Find where the given text appears and provide that cell's center as [X, Y] coordinate. 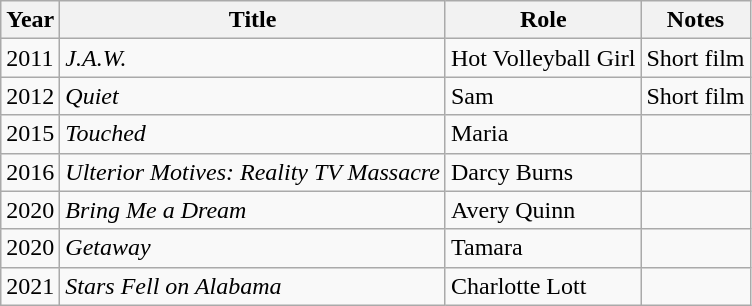
Touched [253, 134]
Charlotte Lott [543, 286]
Quiet [253, 96]
Darcy Burns [543, 172]
Getaway [253, 248]
J.A.W. [253, 58]
Bring Me a Dream [253, 210]
Tamara [543, 248]
Year [30, 20]
Role [543, 20]
Avery Quinn [543, 210]
2011 [30, 58]
Stars Fell on Alabama [253, 286]
Sam [543, 96]
Ulterior Motives: Reality TV Massacre [253, 172]
2021 [30, 286]
Maria [543, 134]
2012 [30, 96]
Notes [696, 20]
2016 [30, 172]
Title [253, 20]
2015 [30, 134]
Hot Volleyball Girl [543, 58]
